Return the [x, y] coordinate for the center point of the cell that contains the specified text.  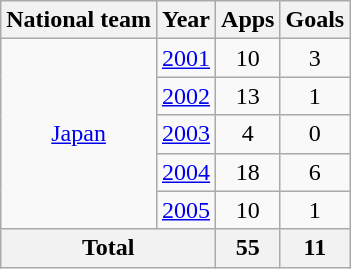
Year [186, 20]
6 [315, 172]
13 [248, 96]
11 [315, 248]
0 [315, 134]
Goals [315, 20]
3 [315, 58]
4 [248, 134]
National team [79, 20]
55 [248, 248]
2004 [186, 172]
Total [108, 248]
2002 [186, 96]
18 [248, 172]
2003 [186, 134]
2001 [186, 58]
Japan [79, 134]
2005 [186, 210]
Apps [248, 20]
